Provide the [x, y] coordinate of the cell's center where the given text is located.  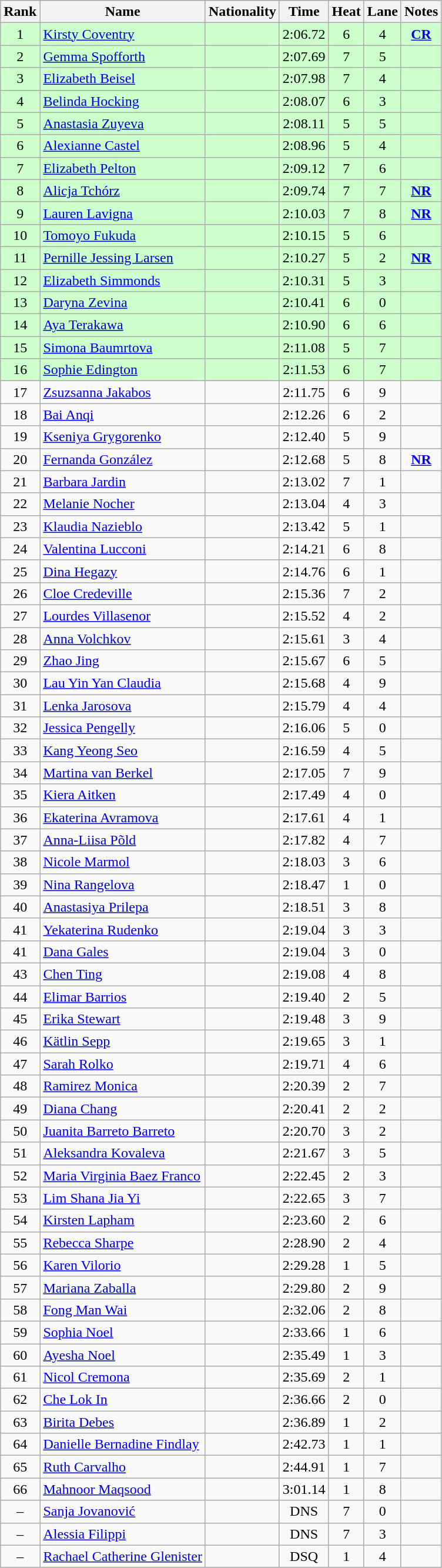
2:20.41 [304, 1109]
2:20.70 [304, 1131]
2:12.40 [304, 437]
2:28.90 [304, 1243]
Diana Chang [123, 1109]
2:07.98 [304, 79]
2:08.96 [304, 146]
15 [20, 348]
2:16.59 [304, 750]
Notes [421, 12]
2:20.39 [304, 1086]
DSQ [304, 1556]
Karen Vilorio [123, 1265]
11 [20, 258]
Name [123, 12]
2:11.08 [304, 348]
2:11.53 [304, 370]
2:13.02 [304, 482]
28 [20, 638]
Klaudia Nazieblo [123, 526]
61 [20, 1377]
2:15.67 [304, 661]
Melanie Nocher [123, 504]
Kirsty Coventry [123, 34]
64 [20, 1444]
34 [20, 773]
Elizabeth Simmonds [123, 281]
47 [20, 1064]
2:10.90 [304, 325]
2:36.66 [304, 1400]
40 [20, 907]
Kätlin Sepp [123, 1042]
Aleksandra Kovaleva [123, 1153]
Fong Man Wai [123, 1310]
Nationality [242, 12]
Cloe Credeville [123, 593]
44 [20, 997]
Sanja Jovanović [123, 1512]
Anna Volchkov [123, 638]
2:13.42 [304, 526]
2:19.08 [304, 974]
2:15.61 [304, 638]
2:08.11 [304, 124]
Ayesha Noel [123, 1355]
39 [20, 885]
Sophie Edington [123, 370]
59 [20, 1332]
58 [20, 1310]
23 [20, 526]
Fernanda González [123, 459]
2:15.68 [304, 683]
2:09.74 [304, 191]
2:36.89 [304, 1422]
Daryna Zevina [123, 303]
Ekaterina Avramova [123, 818]
Belinda Hocking [123, 101]
12 [20, 281]
Lim Shana Jia Yi [123, 1198]
46 [20, 1042]
Danielle Bernadine Findlay [123, 1444]
2:29.80 [304, 1287]
Chen Ting [123, 974]
2:35.49 [304, 1355]
2:22.45 [304, 1176]
2:10.03 [304, 213]
13 [20, 303]
Maria Virginia Baez Franco [123, 1176]
2:15.36 [304, 593]
Lourdes Villasenor [123, 616]
Lenka Jarosova [123, 706]
2:17.61 [304, 818]
Elimar Barrios [123, 997]
Martina van Berkel [123, 773]
Ramirez Monica [123, 1086]
2:15.52 [304, 616]
Rachael Catherine Glenister [123, 1556]
3:01.14 [304, 1489]
Lau Yin Yan Claudia [123, 683]
Sarah Rolko [123, 1064]
Anastasiya Prilepa [123, 907]
Gemma Spofforth [123, 56]
2:18.47 [304, 885]
18 [20, 415]
2:18.03 [304, 862]
Juanita Barreto Barreto [123, 1131]
2:10.31 [304, 281]
57 [20, 1287]
38 [20, 862]
49 [20, 1109]
Dana Gales [123, 952]
Anastasia Zuyeva [123, 124]
2:44.91 [304, 1467]
Tomoyo Fukuda [123, 235]
52 [20, 1176]
2:19.71 [304, 1064]
Rank [20, 12]
Yekaterina Rudenko [123, 929]
2:21.67 [304, 1153]
2:19.65 [304, 1042]
Che Lok In [123, 1400]
Birita Debes [123, 1422]
60 [20, 1355]
21 [20, 482]
56 [20, 1265]
2:14.21 [304, 549]
Pernille Jessing Larsen [123, 258]
66 [20, 1489]
Time [304, 12]
35 [20, 795]
Sophia Noel [123, 1332]
37 [20, 840]
Zsuzsanna Jakabos [123, 392]
2:14.76 [304, 571]
Dina Hegazy [123, 571]
2:11.75 [304, 392]
2:08.07 [304, 101]
Bai Anqi [123, 415]
Anna-Liisa Põld [123, 840]
2:32.06 [304, 1310]
63 [20, 1422]
Simona Baumrtova [123, 348]
Valentina Lucconi [123, 549]
2:06.72 [304, 34]
2:07.69 [304, 56]
CR [421, 34]
2:35.69 [304, 1377]
24 [20, 549]
27 [20, 616]
26 [20, 593]
50 [20, 1131]
2:42.73 [304, 1444]
Kang Yeong Seo [123, 750]
2:13.04 [304, 504]
33 [20, 750]
2:19.40 [304, 997]
Nicole Marmol [123, 862]
Jessica Pengelly [123, 728]
19 [20, 437]
2:23.60 [304, 1220]
2:10.27 [304, 258]
55 [20, 1243]
Alexianne Castel [123, 146]
Heat [346, 12]
Kseniya Grygorenko [123, 437]
2:17.49 [304, 795]
65 [20, 1467]
Erika Stewart [123, 1019]
2:17.05 [304, 773]
Elizabeth Pelton [123, 168]
Aya Terakawa [123, 325]
Barbara Jardin [123, 482]
2:29.28 [304, 1265]
43 [20, 974]
36 [20, 818]
Nicol Cremona [123, 1377]
2:15.79 [304, 706]
51 [20, 1153]
45 [20, 1019]
2:22.65 [304, 1198]
17 [20, 392]
2:10.15 [304, 235]
25 [20, 571]
Lane [382, 12]
2:09.12 [304, 168]
Elizabeth Beisel [123, 79]
Kiera Aitken [123, 795]
2:17.82 [304, 840]
16 [20, 370]
Alicja Tchórz [123, 191]
Mariana Zaballa [123, 1287]
2:16.06 [304, 728]
Nina Rangelova [123, 885]
Mahnoor Maqsood [123, 1489]
Zhao Jing [123, 661]
31 [20, 706]
2:10.41 [304, 303]
54 [20, 1220]
2:12.68 [304, 459]
20 [20, 459]
62 [20, 1400]
48 [20, 1086]
Rebecca Sharpe [123, 1243]
Kirsten Lapham [123, 1220]
14 [20, 325]
Lauren Lavigna [123, 213]
30 [20, 683]
22 [20, 504]
10 [20, 235]
32 [20, 728]
Ruth Carvalho [123, 1467]
2:19.48 [304, 1019]
Alessia Filippi [123, 1534]
29 [20, 661]
2:12.26 [304, 415]
53 [20, 1198]
2:33.66 [304, 1332]
2:18.51 [304, 907]
